Capture the cell that displays the provided text and extract its [x, y] central coordinate. 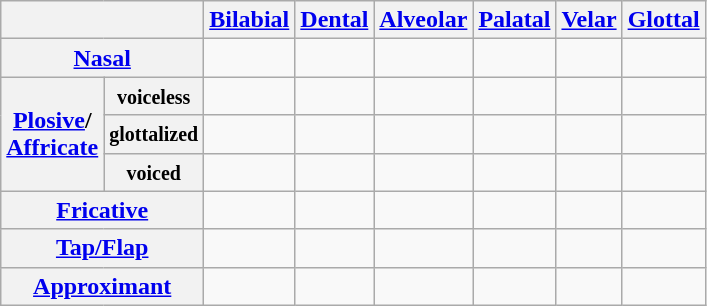
glottalized [154, 134]
voiceless [154, 96]
Glottal [664, 20]
Fricative [102, 210]
Alveolar [424, 20]
Velar [589, 20]
voiced [154, 172]
Nasal [102, 58]
Plosive/Affricate [52, 134]
Tap/Flap [102, 248]
Palatal [514, 20]
Bilabial [250, 20]
Dental [334, 20]
Approximant [102, 286]
